For the text-containing cell, return its midpoint in (x, y) coordinate format. 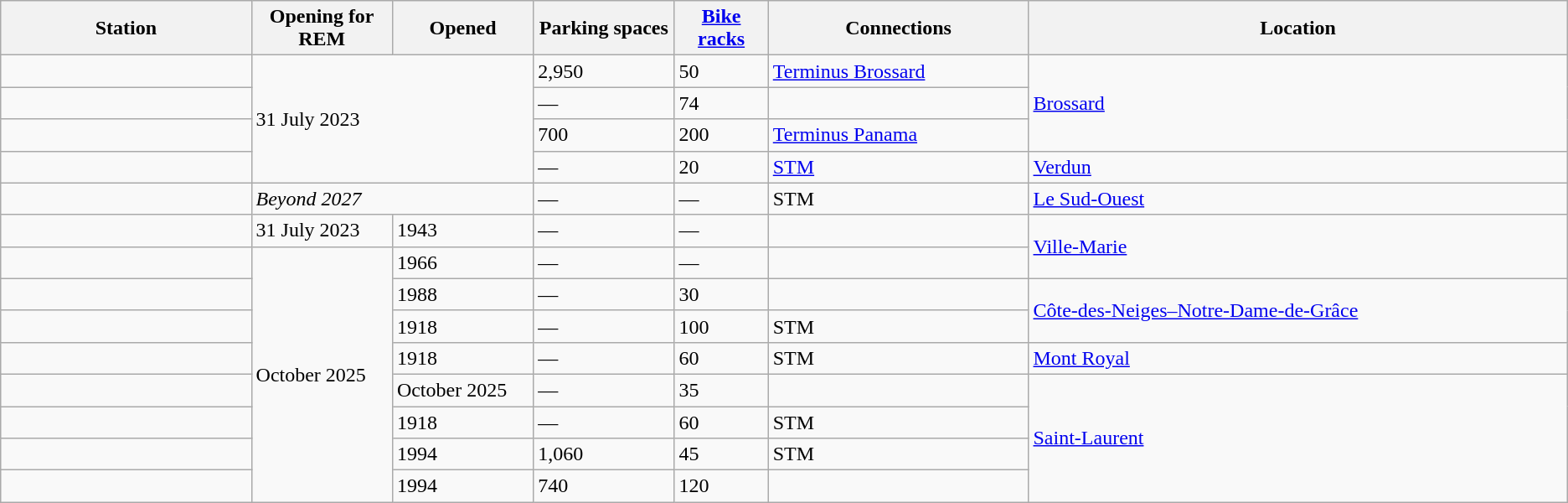
200 (721, 135)
Location (1298, 29)
Terminus Brossard (898, 71)
Ville-Marie (1298, 246)
740 (604, 486)
Verdun (1298, 167)
Beyond 2027 (392, 199)
1,060 (604, 454)
1943 (462, 231)
1988 (462, 294)
100 (721, 326)
50 (721, 71)
Le Sud-Ouest (1298, 199)
Saint-Laurent (1298, 438)
Bike racks (721, 29)
45 (721, 454)
Terminus Panama (898, 135)
700 (604, 135)
Brossard (1298, 103)
74 (721, 103)
30 (721, 294)
Côte-des-Neiges–Notre-Dame-de-Grâce (1298, 310)
2,950 (604, 71)
20 (721, 167)
Opened (462, 29)
1966 (462, 262)
120 (721, 486)
Connections (898, 29)
Station (126, 29)
Parking spaces (604, 29)
35 (721, 390)
Opening for REM (322, 29)
Mont Royal (1298, 358)
